Determine the [X, Y] coordinate at the center of the cell enclosing the given text.  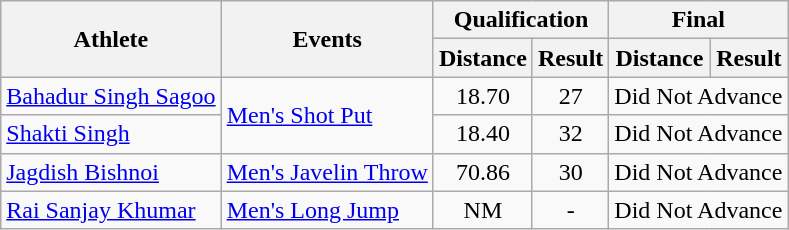
Final [698, 20]
NM [482, 210]
Men's Javelin Throw [327, 172]
18.40 [482, 134]
32 [570, 134]
Rai Sanjay Khumar [111, 210]
Events [327, 39]
70.86 [482, 172]
30 [570, 172]
Athlete [111, 39]
Men's Shot Put [327, 115]
Jagdish Bishnoi [111, 172]
- [570, 210]
27 [570, 96]
18.70 [482, 96]
Bahadur Singh Sagoo [111, 96]
Shakti Singh [111, 134]
Men's Long Jump [327, 210]
Qualification [520, 20]
